Search for the cell housing the specified text and yield its (X, Y) center coordinate. 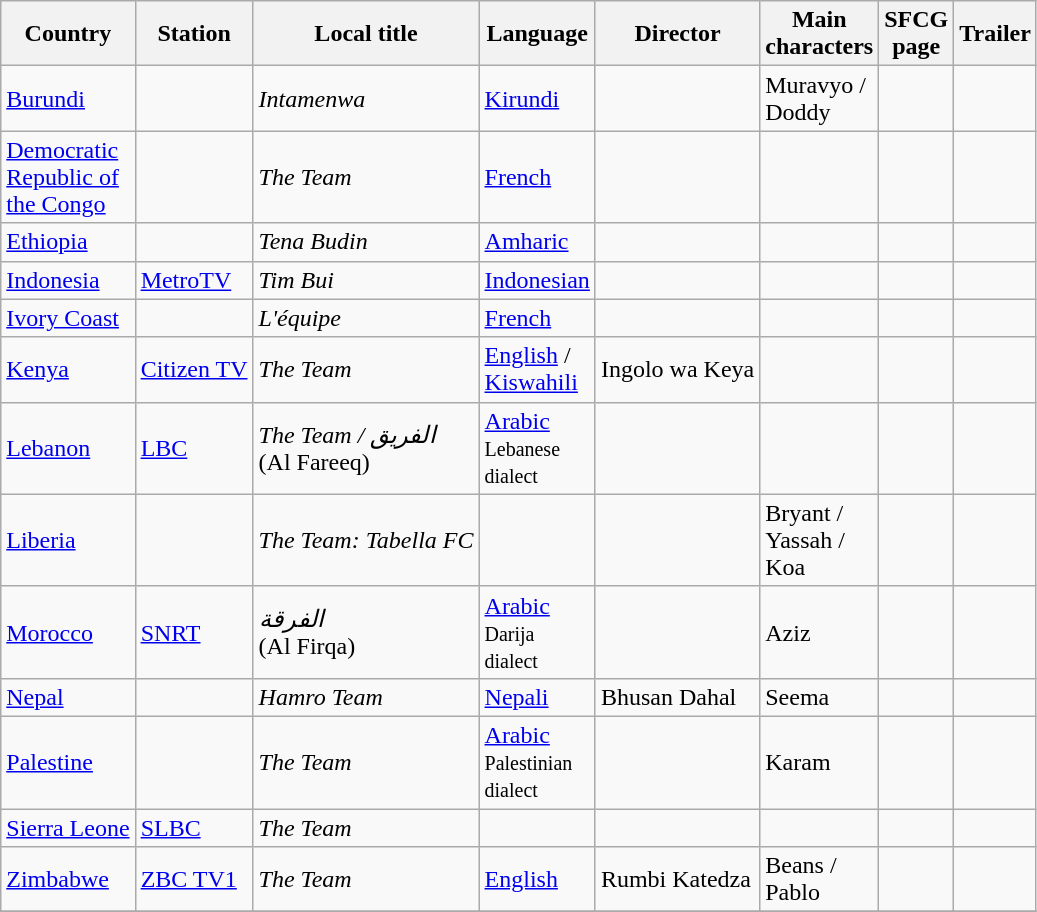
Zimbabwe (68, 880)
Muravyo / Doddy (820, 98)
Sierra Leone (68, 827)
Trailer (996, 34)
Arabic Lebanese dialect (537, 448)
LBC (194, 448)
Kenya (68, 370)
Station (194, 34)
الفرقة (Al Firqa) (366, 632)
English / Kiswahili (537, 370)
The Team: Tabella FC (366, 540)
Beans / Pablo (820, 880)
Indonesian (537, 280)
ZBC TV1 (194, 880)
Indonesia (68, 280)
Hamro Team (366, 697)
Director (677, 34)
Bhusan Dahal (677, 697)
Main characters (820, 34)
Democratic Republic of the Congo (68, 177)
Bryant / Yassah / Koa (820, 540)
Lebanon (68, 448)
Karam (820, 762)
Arabic Darija dialect (537, 632)
English (537, 880)
Nepali (537, 697)
Amharic (537, 242)
Intamenwa (366, 98)
Kirundi (537, 98)
The Team / الفريق (Al Fareeq) (366, 448)
Local title (366, 34)
Palestine (68, 762)
Nepal (68, 697)
Language (537, 34)
Aziz (820, 632)
Ingolo wa Keya (677, 370)
Tena Budin (366, 242)
Ethiopia (68, 242)
Country (68, 34)
Liberia (68, 540)
Morocco (68, 632)
Ivory Coast (68, 318)
SNRT (194, 632)
Rumbi Katedza (677, 880)
Seema (820, 697)
L'équipe (366, 318)
SLBC (194, 827)
Tim Bui (366, 280)
Citizen TV (194, 370)
SFCG page (916, 34)
MetroTV (194, 280)
Arabic Palestinian dialect (537, 762)
Burundi (68, 98)
